Return the [X, Y] coordinate for the center point of the cell that contains the specified text.  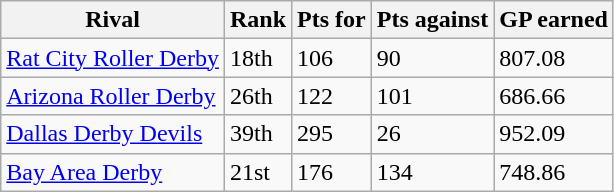
101 [432, 96]
26th [258, 96]
748.86 [554, 172]
Bay Area Derby [113, 172]
Pts for [332, 20]
295 [332, 134]
686.66 [554, 96]
18th [258, 58]
Rat City Roller Derby [113, 58]
26 [432, 134]
106 [332, 58]
Dallas Derby Devils [113, 134]
122 [332, 96]
Pts against [432, 20]
GP earned [554, 20]
134 [432, 172]
952.09 [554, 134]
807.08 [554, 58]
176 [332, 172]
Rank [258, 20]
Arizona Roller Derby [113, 96]
Rival [113, 20]
39th [258, 134]
21st [258, 172]
90 [432, 58]
